Return the [x, y] coordinate for the center point of the cell that contains the specified text.  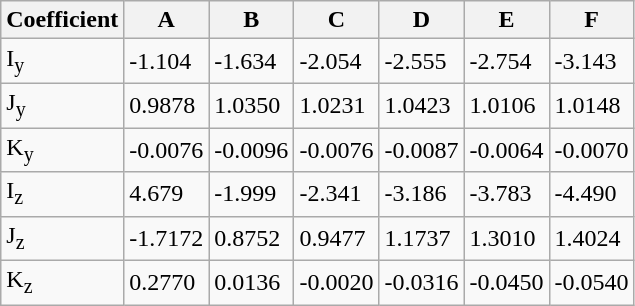
F [592, 20]
-4.490 [592, 194]
-1.999 [252, 194]
1.4024 [592, 238]
-2.555 [422, 61]
Ky [62, 150]
1.0231 [336, 105]
1.0350 [252, 105]
-1.7172 [166, 238]
4.679 [166, 194]
-3.186 [422, 194]
-0.0020 [336, 283]
Coefficient [62, 20]
-2.754 [506, 61]
-0.0087 [422, 150]
1.0423 [422, 105]
1.3010 [506, 238]
-0.0450 [506, 283]
Jy [62, 105]
1.0106 [506, 105]
Iz [62, 194]
0.9878 [166, 105]
-3.143 [592, 61]
-0.0064 [506, 150]
B [252, 20]
A [166, 20]
Kz [62, 283]
D [422, 20]
-2.341 [336, 194]
0.9477 [336, 238]
-0.0540 [592, 283]
E [506, 20]
-1.104 [166, 61]
0.8752 [252, 238]
-0.0096 [252, 150]
-3.783 [506, 194]
0.0136 [252, 283]
-0.0316 [422, 283]
C [336, 20]
0.2770 [166, 283]
Iy [62, 61]
1.1737 [422, 238]
1.0148 [592, 105]
Jz [62, 238]
-2.054 [336, 61]
-1.634 [252, 61]
-0.0070 [592, 150]
